Provide the [x, y] coordinate of the cell's center where the given text is located.  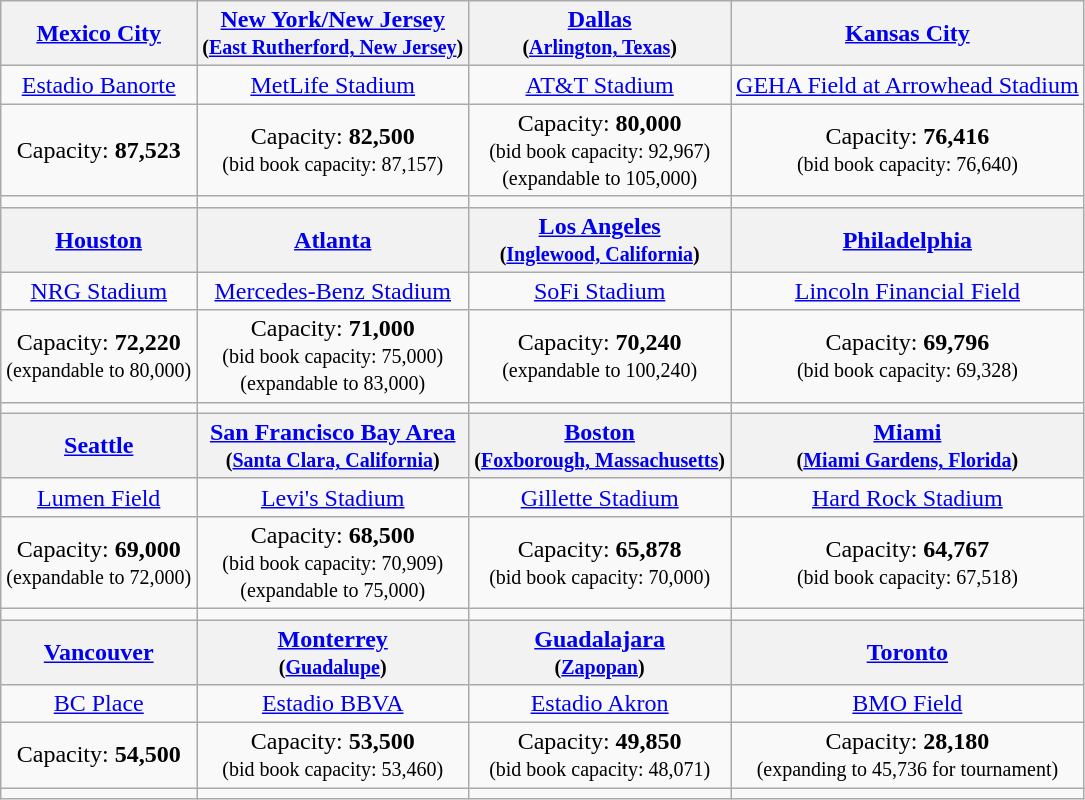
NRG Stadium [99, 291]
Estadio Banorte [99, 85]
Kansas City [908, 34]
Lumen Field [99, 497]
Estadio Akron [600, 704]
Boston(Foxborough, Massachusetts) [600, 446]
Guadalajara(Zapopan) [600, 652]
Capacity: 53,500(bid book capacity: 53,460) [333, 756]
Mexico City [99, 34]
Capacity: 54,500 [99, 756]
Seattle [99, 446]
Monterrey(Guadalupe) [333, 652]
Capacity: 71,000(bid book capacity: 75,000)(expandable to 83,000) [333, 356]
New York/New Jersey(East Rutherford, New Jersey) [333, 34]
BMO Field [908, 704]
Capacity: 28,180(expanding to 45,736 for tournament) [908, 756]
Vancouver [99, 652]
BC Place [99, 704]
Estadio BBVA [333, 704]
Gillette Stadium [600, 497]
Capacity: 82,500(bid book capacity: 87,157) [333, 150]
Los Angeles(Inglewood, California) [600, 240]
Hard Rock Stadium [908, 497]
Capacity: 80,000(bid book capacity: 92,967)(expandable to 105,000) [600, 150]
Houston [99, 240]
Capacity: 72,220(expandable to 80,000) [99, 356]
Capacity: 68,500(bid book capacity: 70,909)(expandable to 75,000) [333, 562]
Capacity: 64,767(bid book capacity: 67,518) [908, 562]
Capacity: 76,416(bid book capacity: 76,640) [908, 150]
Miami(Miami Gardens, Florida) [908, 446]
Philadelphia [908, 240]
Levi's Stadium [333, 497]
Atlanta [333, 240]
Capacity: 69,796(bid book capacity: 69,328) [908, 356]
SoFi Stadium [600, 291]
AT&T Stadium [600, 85]
Dallas(Arlington, Texas) [600, 34]
GEHA Field at Arrowhead Stadium [908, 85]
Capacity: 69,000(expandable to 72,000) [99, 562]
Capacity: 65,878(bid book capacity: 70,000) [600, 562]
Lincoln Financial Field [908, 291]
Mercedes-Benz Stadium [333, 291]
Capacity: 49,850(bid book capacity: 48,071) [600, 756]
Capacity: 70,240(expandable to 100,240) [600, 356]
San Francisco Bay Area(Santa Clara, California) [333, 446]
Toronto [908, 652]
Capacity: 87,523 [99, 150]
MetLife Stadium [333, 85]
